Determine the (X, Y) coordinate at the center of the cell enclosing the given text.  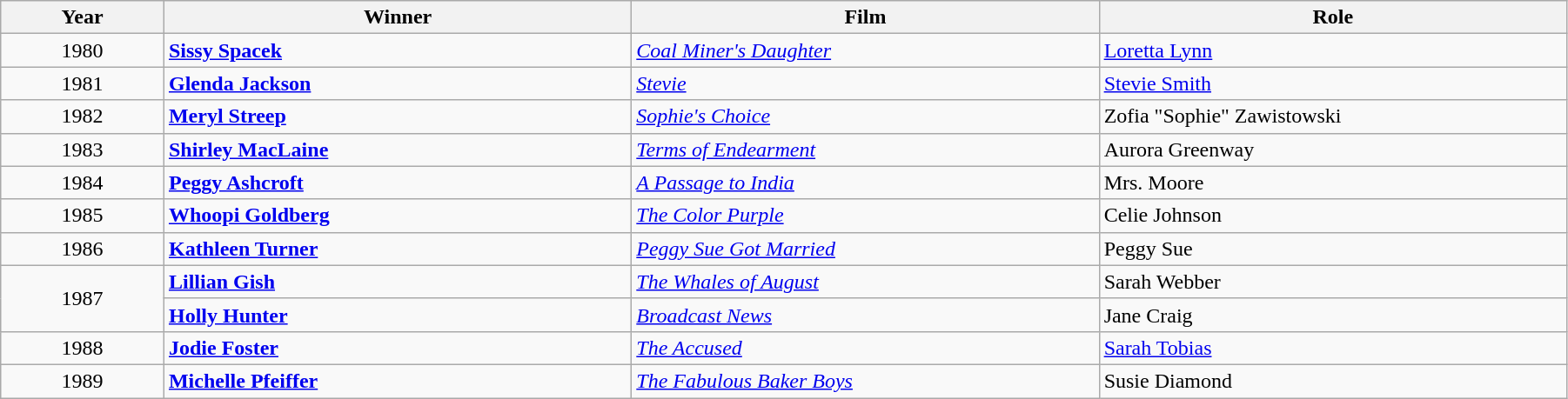
Film (865, 17)
Sissy Spacek (397, 50)
Jodie Foster (397, 348)
1986 (83, 249)
Michelle Pfeiffer (397, 381)
Year (83, 17)
Lillian Gish (397, 282)
Coal Miner's Daughter (865, 50)
Whoopi Goldberg (397, 216)
Loretta Lynn (1333, 50)
1985 (83, 216)
Broadcast News (865, 315)
Stevie Smith (1333, 83)
Sophie's Choice (865, 116)
Role (1333, 17)
Winner (397, 17)
Jane Craig (1333, 315)
Meryl Streep (397, 116)
1984 (83, 183)
Peggy Ashcroft (397, 183)
The Whales of August (865, 282)
Peggy Sue (1333, 249)
The Accused (865, 348)
1980 (83, 50)
Holly Hunter (397, 315)
Peggy Sue Got Married (865, 249)
Glenda Jackson (397, 83)
1987 (83, 298)
Kathleen Turner (397, 249)
Mrs. Moore (1333, 183)
1989 (83, 381)
Shirley MacLaine (397, 150)
1982 (83, 116)
Sarah Webber (1333, 282)
1983 (83, 150)
Aurora Greenway (1333, 150)
Susie Diamond (1333, 381)
1981 (83, 83)
Zofia "Sophie" Zawistowski (1333, 116)
Celie Johnson (1333, 216)
The Fabulous Baker Boys (865, 381)
Terms of Endearment (865, 150)
Stevie (865, 83)
The Color Purple (865, 216)
Sarah Tobias (1333, 348)
A Passage to India (865, 183)
1988 (83, 348)
